From the cell containing the given text, extract its center point as [X, Y] coordinate. 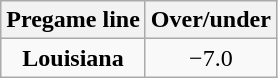
Pregame line [74, 20]
−7.0 [210, 58]
Over/under [210, 20]
Louisiana [74, 58]
